Return [X, Y] of the center of cell containing provided text 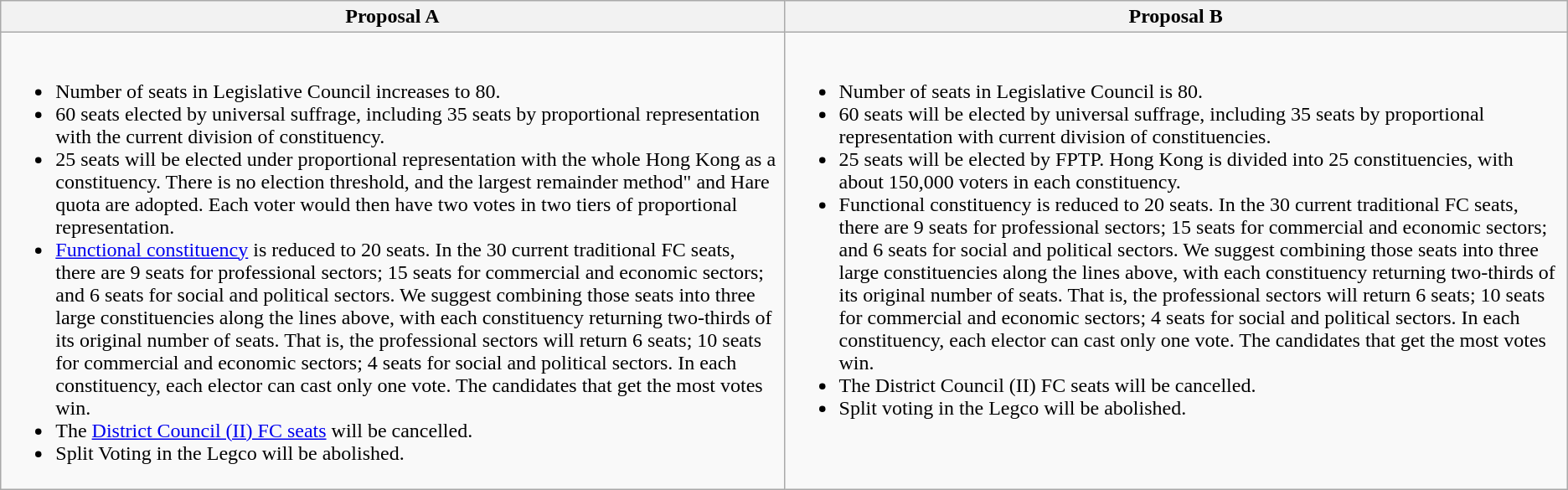
Proposal A [392, 17]
Proposal B [1176, 17]
